Provide the [X, Y] coordinate of the cell's center where the given text is located.  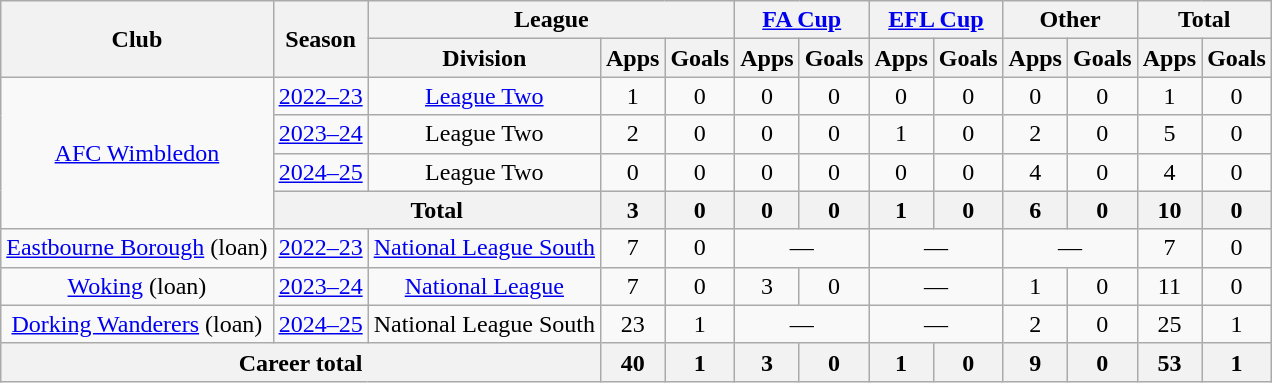
Dorking Wanderers (loan) [137, 324]
Other [1070, 20]
53 [1169, 362]
9 [1035, 362]
11 [1169, 286]
League [552, 20]
National League [484, 286]
40 [632, 362]
Eastbourne Borough (loan) [137, 248]
Division [484, 58]
AFC Wimbledon [137, 153]
6 [1035, 210]
EFL Cup [936, 20]
5 [1169, 134]
23 [632, 324]
Season [320, 39]
10 [1169, 210]
Woking (loan) [137, 286]
Club [137, 39]
Career total [301, 362]
FA Cup [802, 20]
25 [1169, 324]
